Return the (X, Y) coordinate for the center point of the cell that contains the specified text.  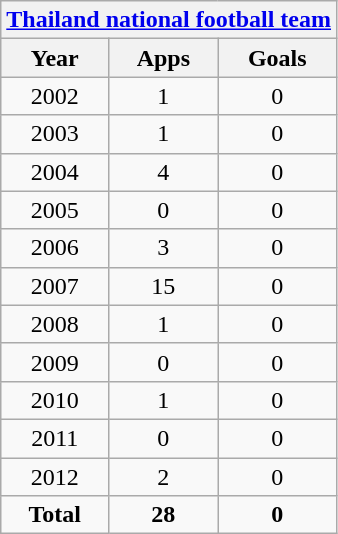
2012 (55, 477)
Thailand national football team (169, 20)
Year (55, 58)
4 (164, 172)
2007 (55, 286)
2009 (55, 362)
2 (164, 477)
2011 (55, 438)
Total (55, 515)
2008 (55, 324)
2005 (55, 210)
2010 (55, 400)
2002 (55, 96)
2006 (55, 248)
15 (164, 286)
2003 (55, 134)
Apps (164, 58)
3 (164, 248)
28 (164, 515)
2004 (55, 172)
Goals (277, 58)
